Search for the cell housing the specified text and yield its (x, y) center coordinate. 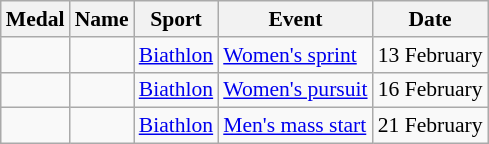
21 February (430, 126)
13 February (430, 55)
Event (295, 19)
Date (430, 19)
Sport (176, 19)
Name (102, 19)
16 February (430, 90)
Men's mass start (295, 126)
Medal (36, 19)
Women's pursuit (295, 90)
Women's sprint (295, 55)
